Output the [X, Y] coordinate of the center of the cell containing the given text.  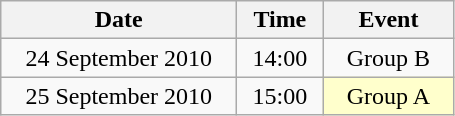
Time [280, 20]
Event [388, 20]
24 September 2010 [119, 58]
14:00 [280, 58]
15:00 [280, 96]
25 September 2010 [119, 96]
Group A [388, 96]
Group B [388, 58]
Date [119, 20]
